Determine the (x, y) coordinate at the center of the cell enclosing the given text.  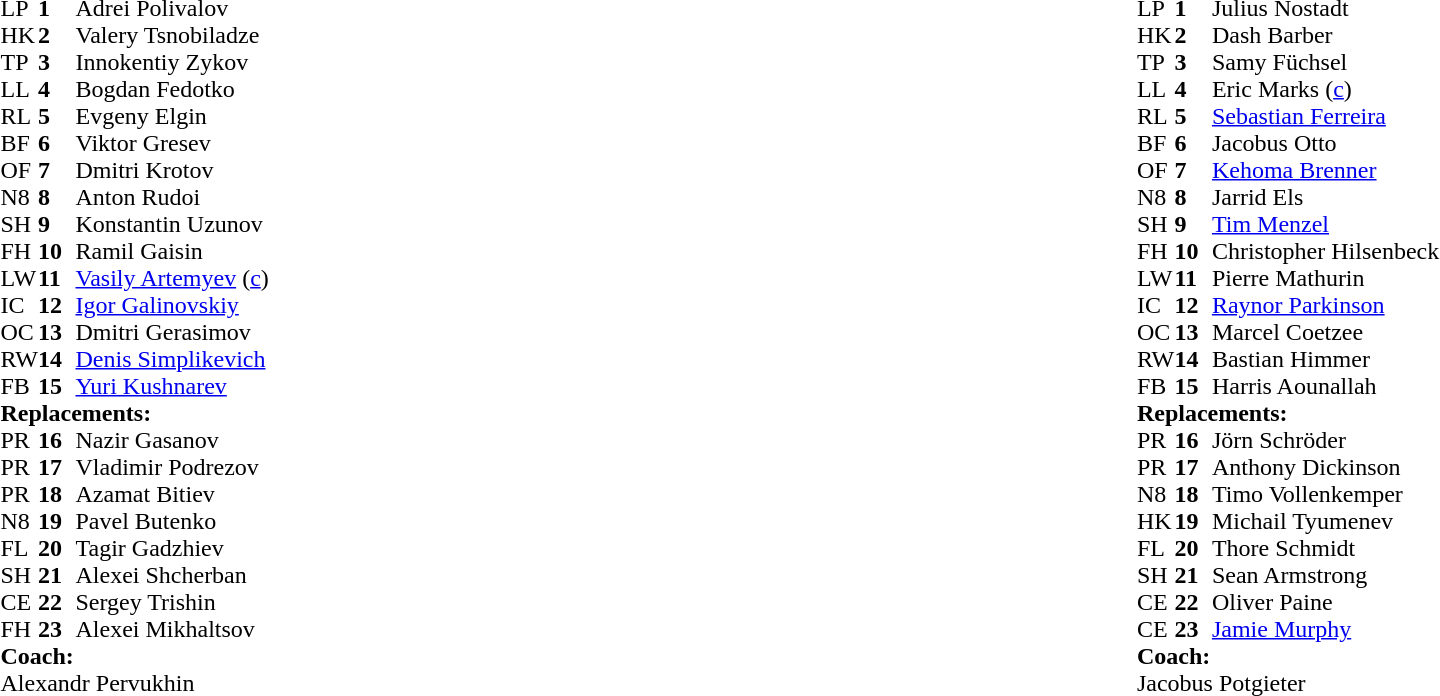
Anton Rudoi (172, 198)
Vladimir Podrezov (172, 468)
Harris Aounallah (1326, 386)
Pavel Butenko (172, 522)
Ramil Gaisin (172, 252)
Konstantin Uzunov (172, 224)
Timo Vollenkemper (1326, 494)
Azamat Bitiev (172, 494)
Sergey Trishin (172, 602)
Kehoma Brenner (1326, 170)
Nazir Gasanov (172, 440)
Bogdan Fedotko (172, 90)
Jörn Schröder (1326, 440)
Tim Menzel (1326, 224)
Thore Schmidt (1326, 548)
Christopher Hilsenbeck (1326, 252)
Yuri Kushnarev (172, 386)
Jacobus Otto (1326, 144)
Sean Armstrong (1326, 576)
Tagir Gadzhiev (172, 548)
Dmitri Krotov (172, 170)
Innokentiy Zykov (172, 62)
Viktor Gresev (172, 144)
Alexei Mikhaltsov (172, 630)
Raynor Parkinson (1326, 306)
Sebastian Ferreira (1326, 116)
Dash Barber (1326, 36)
Anthony Dickinson (1326, 468)
Dmitri Gerasimov (172, 332)
Pierre Mathurin (1326, 278)
Vasily Artemyev (c) (172, 278)
Jarrid Els (1326, 198)
Alexei Shcherban (172, 576)
Evgeny Elgin (172, 116)
Igor Galinovskiy (172, 306)
Michail Tyumenev (1326, 522)
Eric Marks (c) (1326, 90)
Bastian Himmer (1326, 360)
Jamie Murphy (1326, 630)
Samy Füchsel (1326, 62)
Oliver Paine (1326, 602)
Marcel Coetzee (1326, 332)
Valery Tsnobiladze (172, 36)
Denis Simplikevich (172, 360)
